Find where the given text appears and provide that cell's center as [x, y] coordinate. 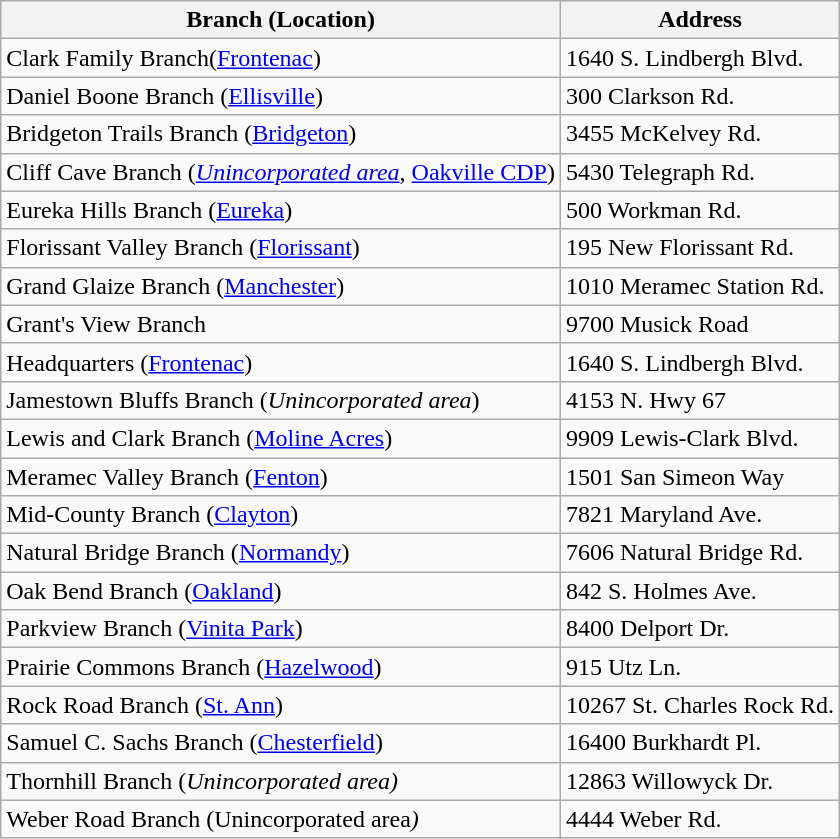
Mid-County Branch (Clayton) [281, 515]
Samuel C. Sachs Branch (Chesterfield) [281, 743]
Clark Family Branch(Frontenac) [281, 58]
915 Utz Ln. [700, 667]
1010 Meramec Station Rd. [700, 286]
500 Workman Rd. [700, 210]
Thornhill Branch (Unincorporated area) [281, 781]
7821 Maryland Ave. [700, 515]
Grant's View Branch [281, 324]
Cliff Cave Branch (Unincorporated area, Oakville CDP) [281, 172]
4444 Weber Rd. [700, 819]
Weber Road Branch (Unincorporated area) [281, 819]
10267 St. Charles Rock Rd. [700, 705]
4153 N. Hwy 67 [700, 400]
9909 Lewis-Clark Blvd. [700, 438]
Parkview Branch (Vinita Park) [281, 629]
195 New Florissant Rd. [700, 248]
Oak Bend Branch (Oakland) [281, 591]
1501 San Simeon Way [700, 477]
8400 Delport Dr. [700, 629]
Eureka Hills Branch (Eureka) [281, 210]
16400 Burkhardt Pl. [700, 743]
12863 Willowyck Dr. [700, 781]
Daniel Boone Branch (Ellisville) [281, 96]
9700 Musick Road [700, 324]
Jamestown Bluffs Branch (Unincorporated area) [281, 400]
Meramec Valley Branch (Fenton) [281, 477]
Address [700, 20]
3455 McKelvey Rd. [700, 134]
7606 Natural Bridge Rd. [700, 553]
Lewis and Clark Branch (Moline Acres) [281, 438]
Headquarters (Frontenac) [281, 362]
842 S. Holmes Ave. [700, 591]
Grand Glaize Branch (Manchester) [281, 286]
Prairie Commons Branch (Hazelwood) [281, 667]
300 Clarkson Rd. [700, 96]
Florissant Valley Branch (Florissant) [281, 248]
5430 Telegraph Rd. [700, 172]
Natural Bridge Branch (Normandy) [281, 553]
Rock Road Branch (St. Ann) [281, 705]
Bridgeton Trails Branch (Bridgeton) [281, 134]
Branch (Location) [281, 20]
